Detect which cell encompasses the target text, then output its [x, y] center coordinate. 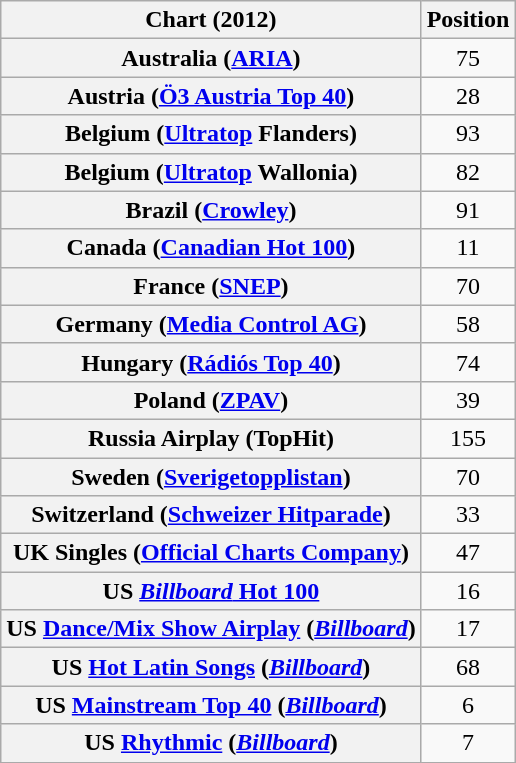
Austria (Ö3 Austria Top 40) [211, 96]
Russia Airplay (TopHit) [211, 438]
Canada (Canadian Hot 100) [211, 248]
France (SNEP) [211, 286]
US Dance/Mix Show Airplay (Billboard) [211, 629]
Position [468, 20]
US Rhythmic (Billboard) [211, 743]
Australia (ARIA) [211, 58]
Switzerland (Schweizer Hitparade) [211, 515]
58 [468, 324]
91 [468, 210]
Hungary (Rádiós Top 40) [211, 362]
7 [468, 743]
68 [468, 667]
Brazil (Crowley) [211, 210]
82 [468, 172]
11 [468, 248]
74 [468, 362]
39 [468, 400]
Belgium (Ultratop Flanders) [211, 134]
Chart (2012) [211, 20]
Belgium (Ultratop Wallonia) [211, 172]
28 [468, 96]
6 [468, 705]
US Billboard Hot 100 [211, 591]
US Mainstream Top 40 (Billboard) [211, 705]
US Hot Latin Songs (Billboard) [211, 667]
Poland (ZPAV) [211, 400]
UK Singles (Official Charts Company) [211, 553]
47 [468, 553]
Germany (Media Control AG) [211, 324]
17 [468, 629]
155 [468, 438]
93 [468, 134]
75 [468, 58]
Sweden (Sverigetopplistan) [211, 477]
33 [468, 515]
16 [468, 591]
